Output the [X, Y] coordinate of the center of the cell containing the given text.  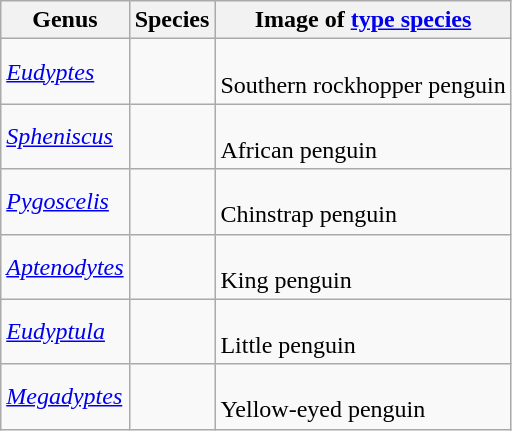
Eudyptes [65, 72]
Chinstrap penguin [363, 202]
Genus [65, 20]
Megadyptes [65, 396]
African penguin [363, 136]
Image of type species [363, 20]
Southern rockhopper penguin [363, 72]
Spheniscus [65, 136]
King penguin [363, 266]
Yellow-eyed penguin [363, 396]
Aptenodytes [65, 266]
Eudyptula [65, 332]
Pygoscelis [65, 202]
Little penguin [363, 332]
Species [172, 20]
